Determine the (X, Y) coordinate at the center of the cell enclosing the given text.  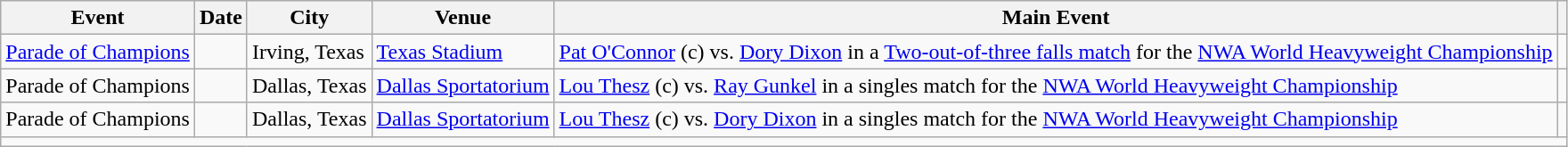
Event (98, 18)
Venue (463, 18)
Irving, Texas (309, 52)
Pat O'Connor (c) vs. Dory Dixon in a Two-out-of-three falls match for the NWA World Heavyweight Championship (1056, 52)
Main Event (1056, 18)
Lou Thesz (c) vs. Ray Gunkel in a singles match for the NWA World Heavyweight Championship (1056, 86)
Texas Stadium (463, 52)
Lou Thesz (c) vs. Dory Dixon in a singles match for the NWA World Heavyweight Championship (1056, 119)
City (309, 18)
Date (221, 18)
